Return the (X, Y) coordinate for the center point of the cell that contains the specified text.  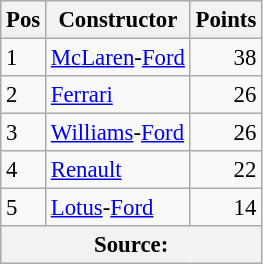
5 (24, 208)
4 (24, 170)
Pos (24, 20)
Williams-Ford (118, 133)
22 (226, 170)
2 (24, 95)
Renault (118, 170)
Ferrari (118, 95)
Constructor (118, 20)
14 (226, 208)
Source: (132, 245)
3 (24, 133)
1 (24, 58)
McLaren-Ford (118, 58)
Lotus-Ford (118, 208)
Points (226, 20)
38 (226, 58)
